Return the (X, Y) coordinate for the center point of the cell that contains the specified text.  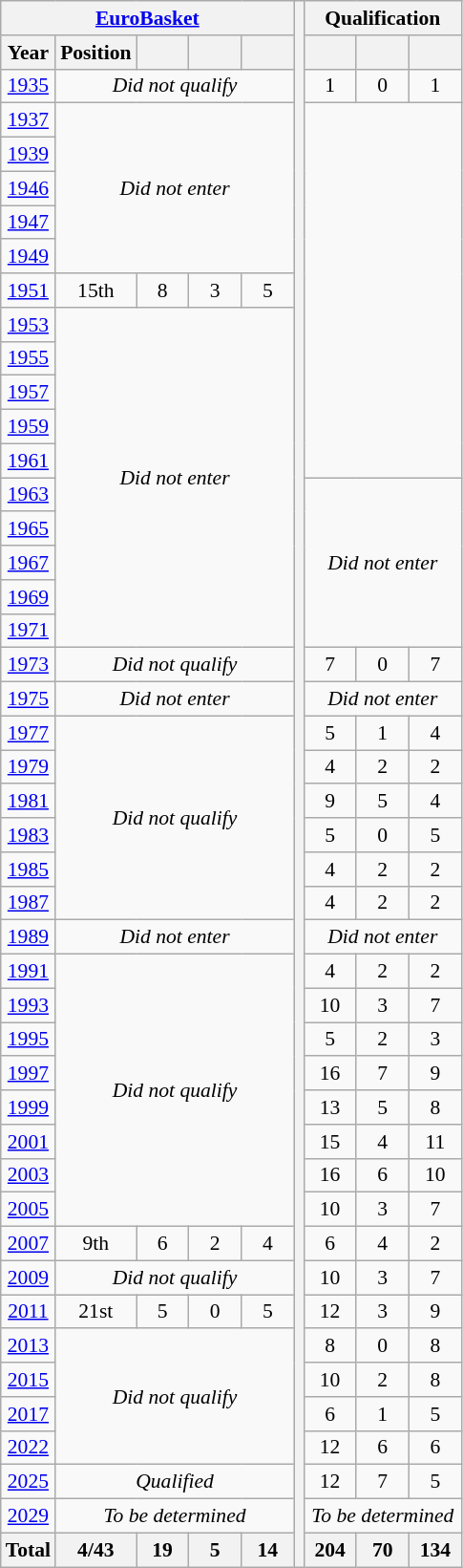
70 (382, 1550)
2029 (29, 1516)
14 (267, 1550)
1977 (29, 733)
1993 (29, 1005)
1949 (29, 257)
15th (95, 290)
21st (95, 1312)
134 (435, 1550)
2015 (29, 1380)
1971 (29, 631)
2005 (29, 1210)
Qualification (382, 18)
2003 (29, 1175)
15 (330, 1142)
1999 (29, 1107)
EuroBasket (147, 18)
1967 (29, 563)
1973 (29, 665)
2007 (29, 1244)
1981 (29, 802)
1939 (29, 155)
1989 (29, 937)
Position (95, 53)
1957 (29, 393)
1985 (29, 870)
11 (435, 1142)
2011 (29, 1312)
2025 (29, 1482)
1935 (29, 86)
Year (29, 53)
1955 (29, 358)
19 (162, 1550)
Qualified (175, 1482)
1969 (29, 597)
1963 (29, 495)
1975 (29, 699)
1959 (29, 427)
13 (330, 1107)
2022 (29, 1448)
1991 (29, 972)
1951 (29, 290)
2009 (29, 1278)
1953 (29, 325)
204 (330, 1550)
Total (29, 1550)
4/43 (95, 1550)
1983 (29, 835)
2017 (29, 1414)
1961 (29, 461)
2001 (29, 1142)
1965 (29, 529)
1995 (29, 1040)
1937 (29, 120)
1979 (29, 767)
1997 (29, 1074)
1987 (29, 903)
1947 (29, 223)
9th (95, 1244)
2013 (29, 1346)
1946 (29, 188)
